Identify which cell holds the provided text, then report its [X, Y] central coordinate. 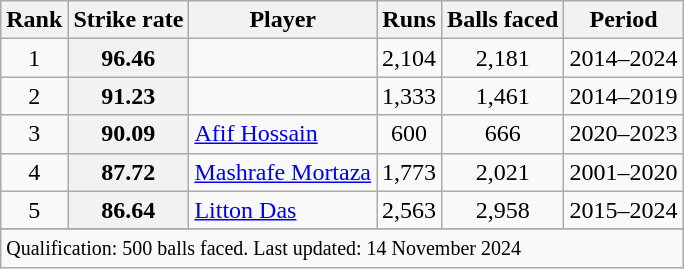
2,181 [503, 58]
5 [34, 210]
1 [34, 58]
96.46 [128, 58]
87.72 [128, 172]
Mashrafe Mortaza [283, 172]
3 [34, 134]
2,563 [410, 210]
2020–2023 [624, 134]
2014–2019 [624, 96]
2,958 [503, 210]
Litton Das [283, 210]
90.09 [128, 134]
2015–2024 [624, 210]
1,461 [503, 96]
Player [283, 20]
Period [624, 20]
Qualification: 500 balls faced. Last updated: 14 November 2024 [342, 248]
Balls faced [503, 20]
91.23 [128, 96]
4 [34, 172]
600 [410, 134]
Rank [34, 20]
Runs [410, 20]
Afif Hossain [283, 134]
2,104 [410, 58]
2,021 [503, 172]
2001–2020 [624, 172]
2 [34, 96]
2014–2024 [624, 58]
1,773 [410, 172]
666 [503, 134]
1,333 [410, 96]
Strike rate [128, 20]
86.64 [128, 210]
